Return [X, Y] of the center of cell containing provided text 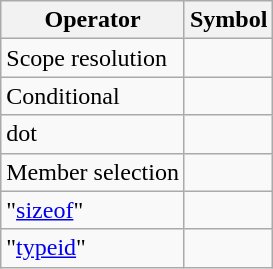
dot [93, 134]
Symbol [228, 20]
Conditional [93, 96]
Operator [93, 20]
"sizeof" [93, 210]
Scope resolution [93, 58]
"typeid" [93, 248]
Member selection [93, 172]
